Scan for the cell matching the given text and deliver its [x, y] coordinate at center. 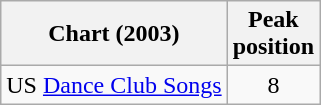
Peakposition [273, 34]
8 [273, 85]
Chart (2003) [114, 34]
US Dance Club Songs [114, 85]
